Determine the [X, Y] coordinate at the center of the cell enclosing the given text.  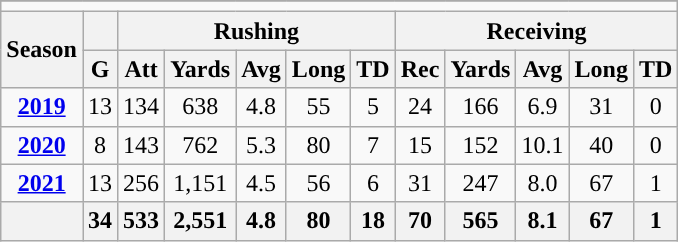
15 [420, 145]
166 [480, 107]
55 [318, 107]
7 [373, 145]
8 [100, 145]
247 [480, 183]
1,151 [200, 183]
4.5 [262, 183]
134 [142, 107]
8.1 [542, 221]
5.3 [262, 145]
24 [420, 107]
2,551 [200, 221]
2020 [42, 145]
143 [142, 145]
Rushing [257, 31]
152 [480, 145]
34 [100, 221]
2021 [42, 183]
5 [373, 107]
10.1 [542, 145]
56 [318, 183]
565 [480, 221]
2019 [42, 107]
762 [200, 145]
18 [373, 221]
6 [373, 183]
533 [142, 221]
40 [601, 145]
Season [42, 50]
638 [200, 107]
G [100, 69]
6.9 [542, 107]
Rec [420, 69]
70 [420, 221]
256 [142, 183]
Att [142, 69]
Receiving [536, 31]
8.0 [542, 183]
